Locate the cell with the specified text and output its (X, Y) center coordinate. 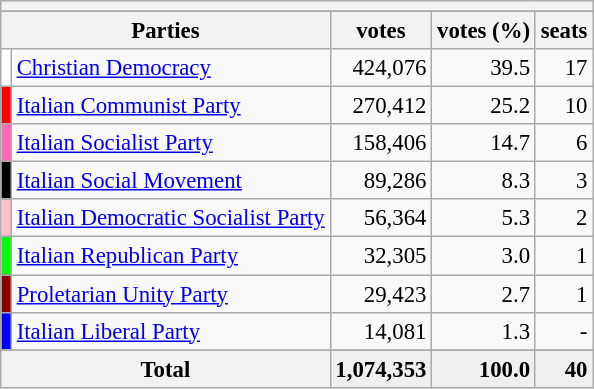
1,074,353 (381, 369)
14,081 (381, 331)
40 (564, 369)
Italian Liberal Party (170, 331)
3.0 (484, 256)
10 (564, 106)
424,076 (381, 68)
votes (381, 31)
89,286 (381, 181)
Italian Democratic Socialist Party (170, 219)
Christian Democracy (170, 68)
Italian Socialist Party (170, 143)
Total (166, 369)
5.3 (484, 219)
32,305 (381, 256)
6 (564, 143)
Italian Social Movement (170, 181)
2 (564, 219)
8.3 (484, 181)
29,423 (381, 294)
17 (564, 68)
Parties (166, 31)
2.7 (484, 294)
14.7 (484, 143)
Italian Republican Party (170, 256)
votes (%) (484, 31)
- (564, 331)
56,364 (381, 219)
158,406 (381, 143)
seats (564, 31)
39.5 (484, 68)
1.3 (484, 331)
25.2 (484, 106)
270,412 (381, 106)
Italian Communist Party (170, 106)
Proletarian Unity Party (170, 294)
3 (564, 181)
100.0 (484, 369)
